Search for the cell housing the specified text and yield its (X, Y) center coordinate. 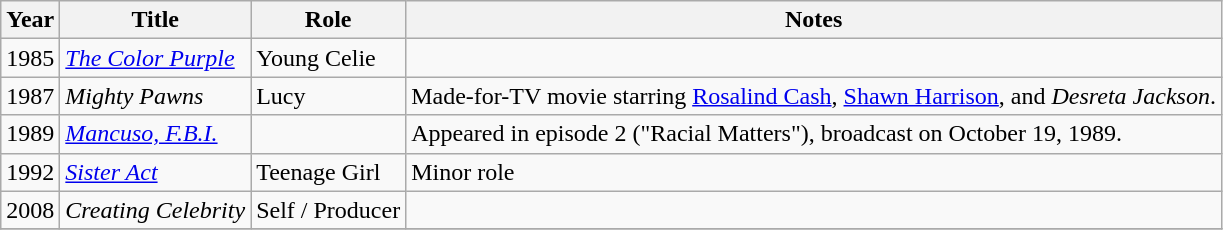
1992 (30, 172)
Self / Producer (328, 210)
Creating Celebrity (156, 210)
Teenage Girl (328, 172)
The Color Purple (156, 58)
Mancuso, F.B.I. (156, 134)
Role (328, 20)
Appeared in episode 2 ("Racial Matters"), broadcast on October 19, 1989. (814, 134)
Title (156, 20)
1987 (30, 96)
Notes (814, 20)
1989 (30, 134)
2008 (30, 210)
1985 (30, 58)
Young Celie (328, 58)
Minor role (814, 172)
Year (30, 20)
Made-for-TV movie starring Rosalind Cash, Shawn Harrison, and Desreta Jackson. (814, 96)
Lucy (328, 96)
Mighty Pawns (156, 96)
Sister Act (156, 172)
